Provide the [X, Y] coordinate of the cell's center where the given text is located.  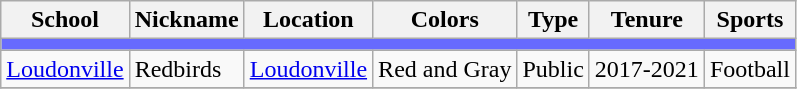
Sports [750, 20]
Nickname [186, 20]
Colors [445, 20]
School [65, 20]
Red and Gray [445, 69]
Redbirds [186, 69]
Public [553, 69]
Tenure [646, 20]
Football [750, 69]
Type [553, 20]
2017-2021 [646, 69]
Location [308, 20]
